Return the (X, Y) coordinate for the center point of the cell that contains the specified text.  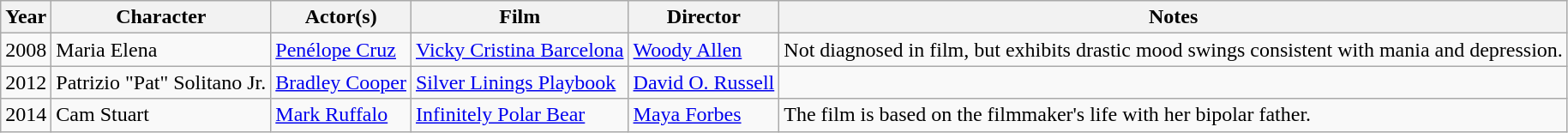
Vicky Cristina Barcelona (520, 50)
Year (26, 17)
Actor(s) (341, 17)
Notes (1174, 17)
Mark Ruffalo (341, 115)
2008 (26, 50)
Bradley Cooper (341, 82)
Infinitely Polar Bear (520, 115)
Cam Stuart (161, 115)
Woody Allen (704, 50)
Not diagnosed in film, but exhibits drastic mood swings consistent with mania and depression. (1174, 50)
Penélope Cruz (341, 50)
Director (704, 17)
2014 (26, 115)
The film is based on the filmmaker's life with her bipolar father. (1174, 115)
2012 (26, 82)
Maria Elena (161, 50)
Film (520, 17)
David O. Russell (704, 82)
Maya Forbes (704, 115)
Character (161, 17)
Patrizio "Pat" Solitano Jr. (161, 82)
Silver Linings Playbook (520, 82)
